For the text-containing cell, return its midpoint in (x, y) coordinate format. 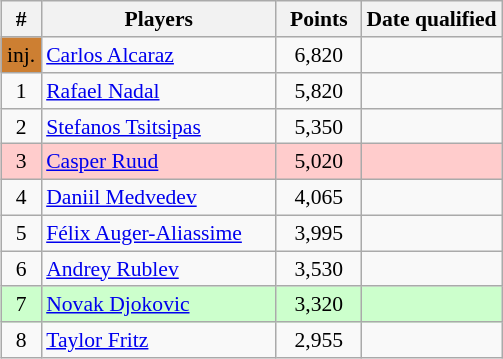
3,320 (318, 304)
Andrey Rublev (158, 269)
Points (318, 19)
Date qualified (431, 19)
Novak Djokovic (158, 304)
8 (21, 340)
Casper Ruud (158, 162)
1 (21, 91)
2 (21, 126)
# (21, 19)
2,955 (318, 340)
6,820 (318, 55)
5,020 (318, 162)
Félix Auger-Aliassime (158, 233)
Taylor Fritz (158, 340)
7 (21, 304)
4 (21, 197)
Players (158, 19)
5,820 (318, 91)
Daniil Medvedev (158, 197)
Rafael Nadal (158, 91)
Stefanos Tsitsipas (158, 126)
inj. (21, 55)
4,065 (318, 197)
5 (21, 233)
5,350 (318, 126)
6 (21, 269)
3,995 (318, 233)
3 (21, 162)
3,530 (318, 269)
Carlos Alcaraz (158, 55)
